Return the (X, Y) coordinate for the center point of the cell that contains the specified text.  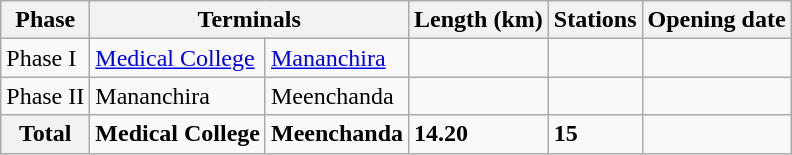
Phase (46, 20)
Total (46, 134)
14.20 (479, 134)
Opening date (716, 20)
Phase II (46, 96)
15 (595, 134)
Length (km) (479, 20)
Phase I (46, 58)
Stations (595, 20)
Terminals (250, 20)
